Find where the given text appears and provide that cell's center as [X, Y] coordinate. 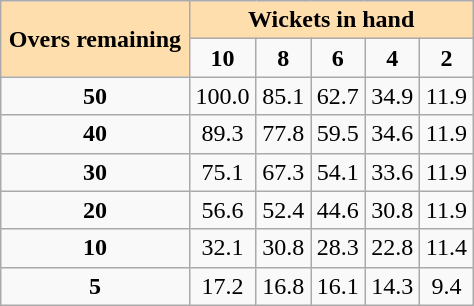
28.3 [338, 248]
9.4 [447, 286]
8 [284, 58]
52.4 [284, 210]
77.8 [284, 134]
16.1 [338, 286]
30 [95, 172]
34.9 [392, 96]
17.2 [222, 286]
100.0 [222, 96]
11.4 [447, 248]
4 [392, 58]
33.6 [392, 172]
34.6 [392, 134]
20 [95, 210]
14.3 [392, 286]
62.7 [338, 96]
67.3 [284, 172]
22.8 [392, 248]
44.6 [338, 210]
75.1 [222, 172]
59.5 [338, 134]
Overs remaining [95, 39]
50 [95, 96]
5 [95, 286]
56.6 [222, 210]
85.1 [284, 96]
32.1 [222, 248]
89.3 [222, 134]
54.1 [338, 172]
40 [95, 134]
2 [447, 58]
Wickets in hand [331, 20]
6 [338, 58]
16.8 [284, 286]
